Return (x, y) of the center of cell containing provided text 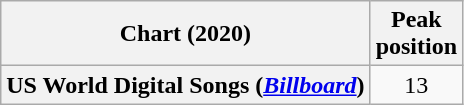
Peakposition (416, 34)
US World Digital Songs (Billboard) (186, 85)
13 (416, 85)
Chart (2020) (186, 34)
